Capture the cell that displays the provided text and extract its [x, y] central coordinate. 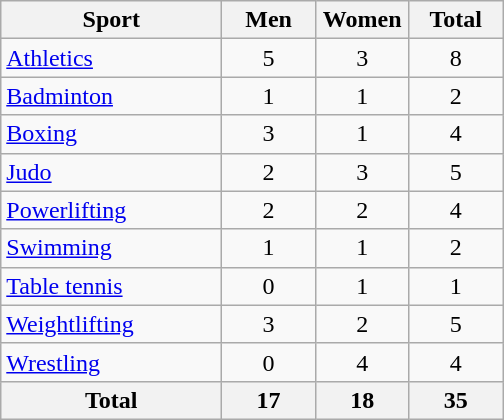
35 [456, 400]
Table tennis [112, 286]
8 [456, 58]
Men [269, 20]
Wrestling [112, 362]
Boxing [112, 134]
18 [362, 400]
Judo [112, 172]
Women [362, 20]
17 [269, 400]
Sport [112, 20]
Weightlifting [112, 324]
Badminton [112, 96]
Powerlifting [112, 210]
Athletics [112, 58]
Swimming [112, 248]
